Determine the (x, y) coordinate at the center of the cell enclosing the given text.  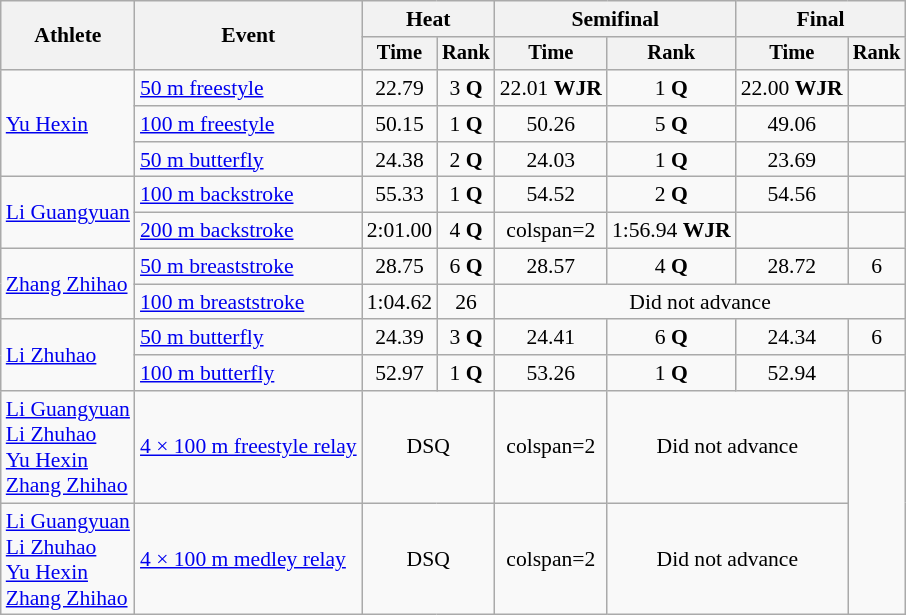
26 (466, 302)
53.26 (551, 373)
54.56 (792, 195)
24.38 (400, 160)
4 × 100 m medley relay (248, 559)
22.01 WJR (551, 88)
Li Guangyuan (68, 212)
28.75 (400, 267)
100 m freestyle (248, 124)
22.79 (400, 88)
23.69 (792, 160)
2:01.00 (400, 231)
Event (248, 36)
Semifinal (616, 19)
Zhang Zhihao (68, 284)
100 m backstroke (248, 195)
24.34 (792, 338)
Yu Hexin (68, 124)
24.41 (551, 338)
24.39 (400, 338)
4 × 100 m freestyle relay (248, 447)
Final (821, 19)
52.94 (792, 373)
54.52 (551, 195)
50.26 (551, 124)
200 m backstroke (248, 231)
55.33 (400, 195)
52.97 (400, 373)
50 m freestyle (248, 88)
Heat (428, 19)
24.03 (551, 160)
28.57 (551, 267)
49.06 (792, 124)
28.72 (792, 267)
100 m butterfly (248, 373)
22.00 WJR (792, 88)
50.15 (400, 124)
Athlete (68, 36)
Li Zhuhao (68, 356)
100 m breaststroke (248, 302)
1:04.62 (400, 302)
5 Q (672, 124)
50 m breaststroke (248, 267)
1:56.94 WJR (672, 231)
